Return [X, Y] of the center of cell containing provided text 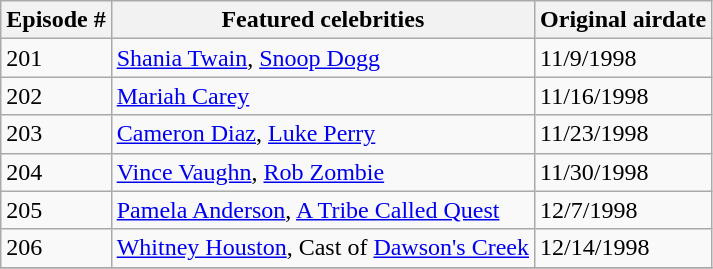
202 [56, 96]
Pamela Anderson, A Tribe Called Quest [322, 210]
11/30/1998 [624, 172]
Mariah Carey [322, 96]
Shania Twain, Snoop Dogg [322, 58]
Original airdate [624, 20]
205 [56, 210]
Cameron Diaz, Luke Perry [322, 134]
Whitney Houston, Cast of Dawson's Creek [322, 248]
201 [56, 58]
11/9/1998 [624, 58]
203 [56, 134]
204 [56, 172]
12/7/1998 [624, 210]
206 [56, 248]
12/14/1998 [624, 248]
11/16/1998 [624, 96]
11/23/1998 [624, 134]
Episode # [56, 20]
Vince Vaughn, Rob Zombie [322, 172]
Featured celebrities [322, 20]
